Find where the given text appears and provide that cell's center as [x, y] coordinate. 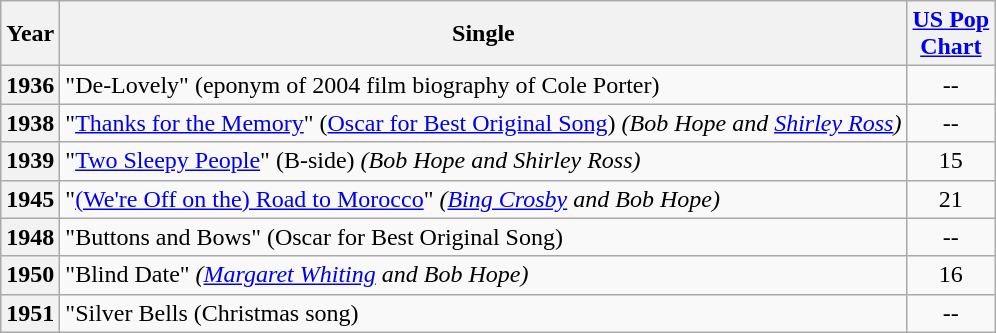
"(We're Off on the) Road to Morocco" (Bing Crosby and Bob Hope) [484, 199]
1948 [30, 237]
US PopChart [951, 34]
1938 [30, 123]
Year [30, 34]
"Thanks for the Memory" (Oscar for Best Original Song) (Bob Hope and Shirley Ross) [484, 123]
1936 [30, 85]
1951 [30, 313]
"Blind Date" (Margaret Whiting and Bob Hope) [484, 275]
1945 [30, 199]
Single [484, 34]
"Two Sleepy People" (B-side) (Bob Hope and Shirley Ross) [484, 161]
"Buttons and Bows" (Oscar for Best Original Song) [484, 237]
15 [951, 161]
"Silver Bells (Christmas song) [484, 313]
"De-Lovely" (eponym of 2004 film biography of Cole Porter) [484, 85]
1950 [30, 275]
16 [951, 275]
1939 [30, 161]
21 [951, 199]
